For the text-containing cell, return its midpoint in (X, Y) coordinate format. 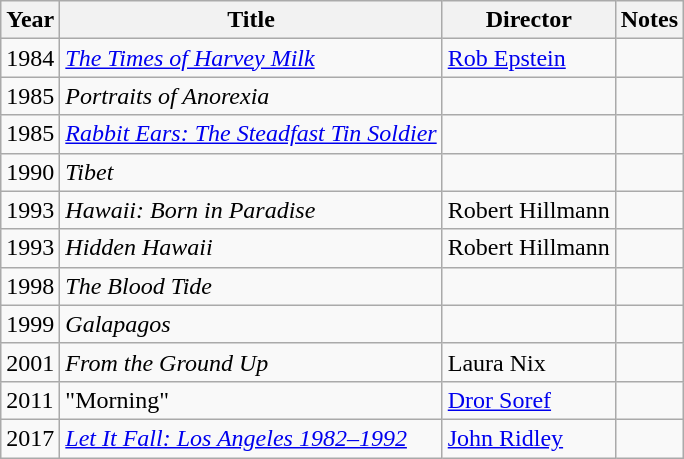
"Morning" (251, 400)
Hawaii: Born in Paradise (251, 210)
Rabbit Ears: The Steadfast Tin Soldier (251, 134)
Rob Epstein (528, 58)
Title (251, 20)
John Ridley (528, 438)
2001 (30, 362)
From the Ground Up (251, 362)
Notes (649, 20)
Hidden Hawaii (251, 248)
2017 (30, 438)
Laura Nix (528, 362)
1999 (30, 324)
Portraits of Anorexia (251, 96)
2011 (30, 400)
Galapagos (251, 324)
1984 (30, 58)
Dror Soref (528, 400)
Tibet (251, 172)
The Blood Tide (251, 286)
Let It Fall: Los Angeles 1982–1992 (251, 438)
Year (30, 20)
1990 (30, 172)
The Times of Harvey Milk (251, 58)
1998 (30, 286)
Director (528, 20)
